Find where the given text appears and provide that cell's center as (X, Y) coordinate. 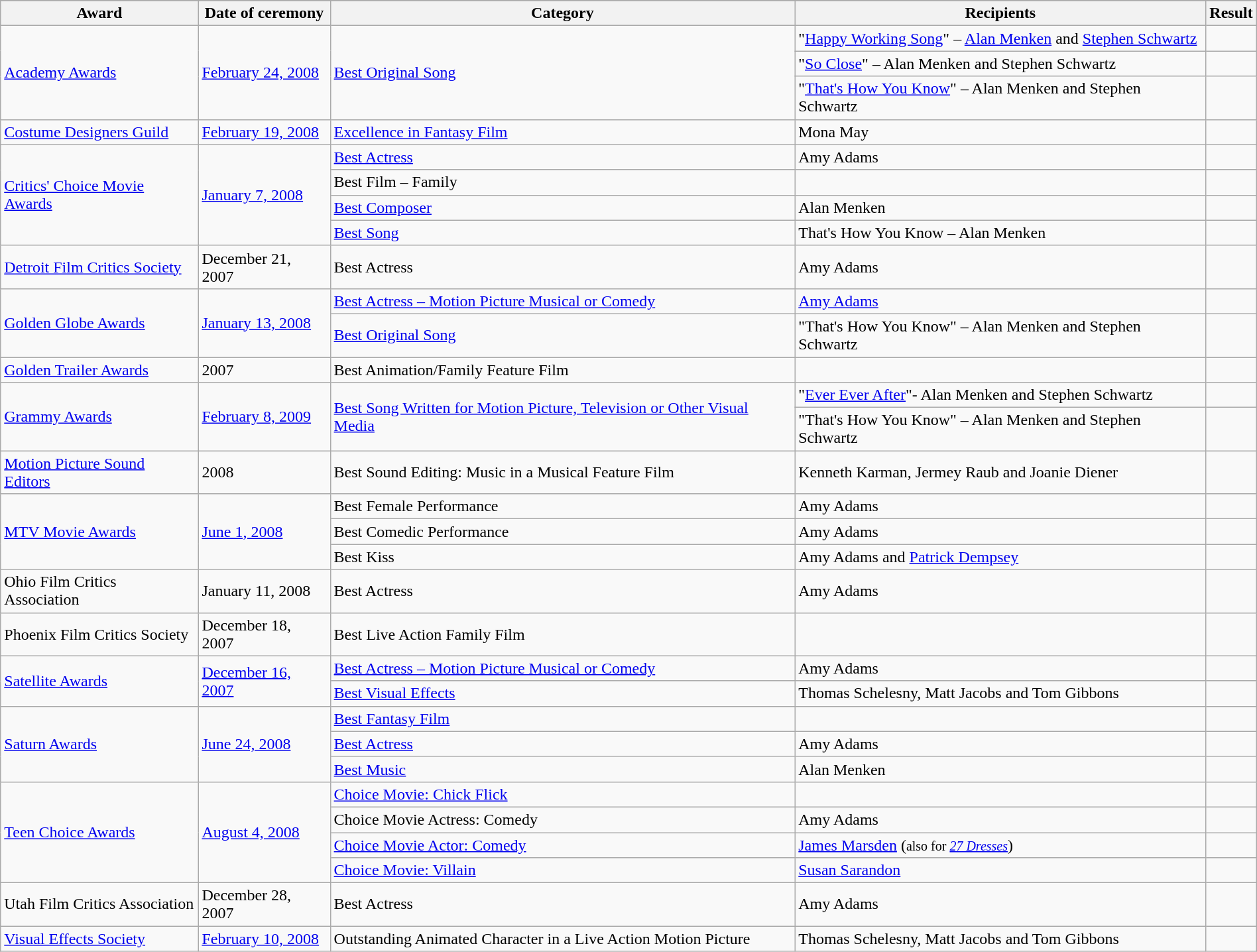
Kenneth Karman, Jermey Raub and Joanie Diener (1000, 472)
Recipients (1000, 13)
2008 (264, 472)
Golden Globe Awards (99, 322)
August 4, 2008 (264, 832)
"Ever Ever After"- Alan Menken and Stephen Schwartz (1000, 395)
Best Music (562, 769)
Best Sound Editing: Music in a Musical Feature Film (562, 472)
"So Close" – Alan Menken and Stephen Schwartz (1000, 64)
Mona May (1000, 132)
December 21, 2007 (264, 267)
February 8, 2009 (264, 416)
December 28, 2007 (264, 904)
Phoenix Film Critics Society (99, 634)
Utah Film Critics Association (99, 904)
Saturn Awards (99, 744)
Detroit Film Critics Society (99, 267)
Academy Awards (99, 73)
"Happy Working Song" – Alan Menken and Stephen Schwartz (1000, 38)
Best Visual Effects (562, 693)
Amy Adams and Patrick Dempsey (1000, 557)
Choice Movie: Villain (562, 870)
Best Female Performance (562, 506)
Grammy Awards (99, 416)
June 24, 2008 (264, 744)
Susan Sarandon (1000, 870)
December 16, 2007 (264, 681)
Motion Picture Sound Editors (99, 472)
Date of ceremony (264, 13)
Best Fantasy Film (562, 719)
Choice Movie: Chick Flick (562, 794)
MTV Movie Awards (99, 532)
Critics' Choice Movie Awards (99, 195)
Costume Designers Guild (99, 132)
February 10, 2008 (264, 939)
Best Comedic Performance (562, 532)
Best Composer (562, 208)
January 11, 2008 (264, 591)
Ohio Film Critics Association (99, 591)
January 13, 2008 (264, 322)
Best Song (562, 233)
Choice Movie Actress: Comedy (562, 819)
Category (562, 13)
Visual Effects Society (99, 939)
Best Live Action Family Film (562, 634)
Outstanding Animated Character in a Live Action Motion Picture (562, 939)
Best Film – Family (562, 182)
Result (1231, 13)
Choice Movie Actor: Comedy (562, 845)
Best Animation/Family Feature Film (562, 369)
June 1, 2008 (264, 532)
Best Kiss (562, 557)
Satellite Awards (99, 681)
January 7, 2008 (264, 195)
2007 (264, 369)
February 24, 2008 (264, 73)
Excellence in Fantasy Film (562, 132)
December 18, 2007 (264, 634)
Teen Choice Awards (99, 832)
February 19, 2008 (264, 132)
Award (99, 13)
James Marsden (also for 27 Dresses) (1000, 845)
That's How You Know – Alan Menken (1000, 233)
Best Song Written for Motion Picture, Television or Other Visual Media (562, 416)
Golden Trailer Awards (99, 369)
